Identify which cell holds the provided text, then report its [X, Y] central coordinate. 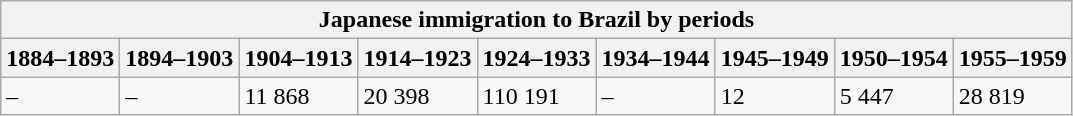
1894–1903 [180, 58]
1904–1913 [298, 58]
1914–1923 [418, 58]
11 868 [298, 96]
1945–1949 [774, 58]
20 398 [418, 96]
12 [774, 96]
110 191 [536, 96]
1884–1893 [60, 58]
1934–1944 [656, 58]
1924–1933 [536, 58]
5 447 [894, 96]
1950–1954 [894, 58]
1955–1959 [1012, 58]
Japanese immigration to Brazil by periods [537, 20]
28 819 [1012, 96]
